Extract the (x, y) coordinate from the center of the cell holding the provided text.  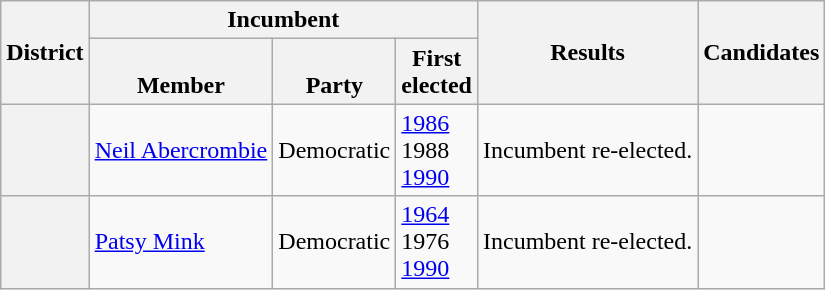
Party (334, 72)
1986 1988 1990 (437, 150)
Patsy Mink (181, 242)
Incumbent (283, 20)
Neil Abercrombie (181, 150)
19641976 1990 (437, 242)
Member (181, 72)
Firstelected (437, 72)
Results (587, 52)
Candidates (762, 52)
District (45, 52)
